Output the (x, y) coordinate of the center of the cell containing the given text.  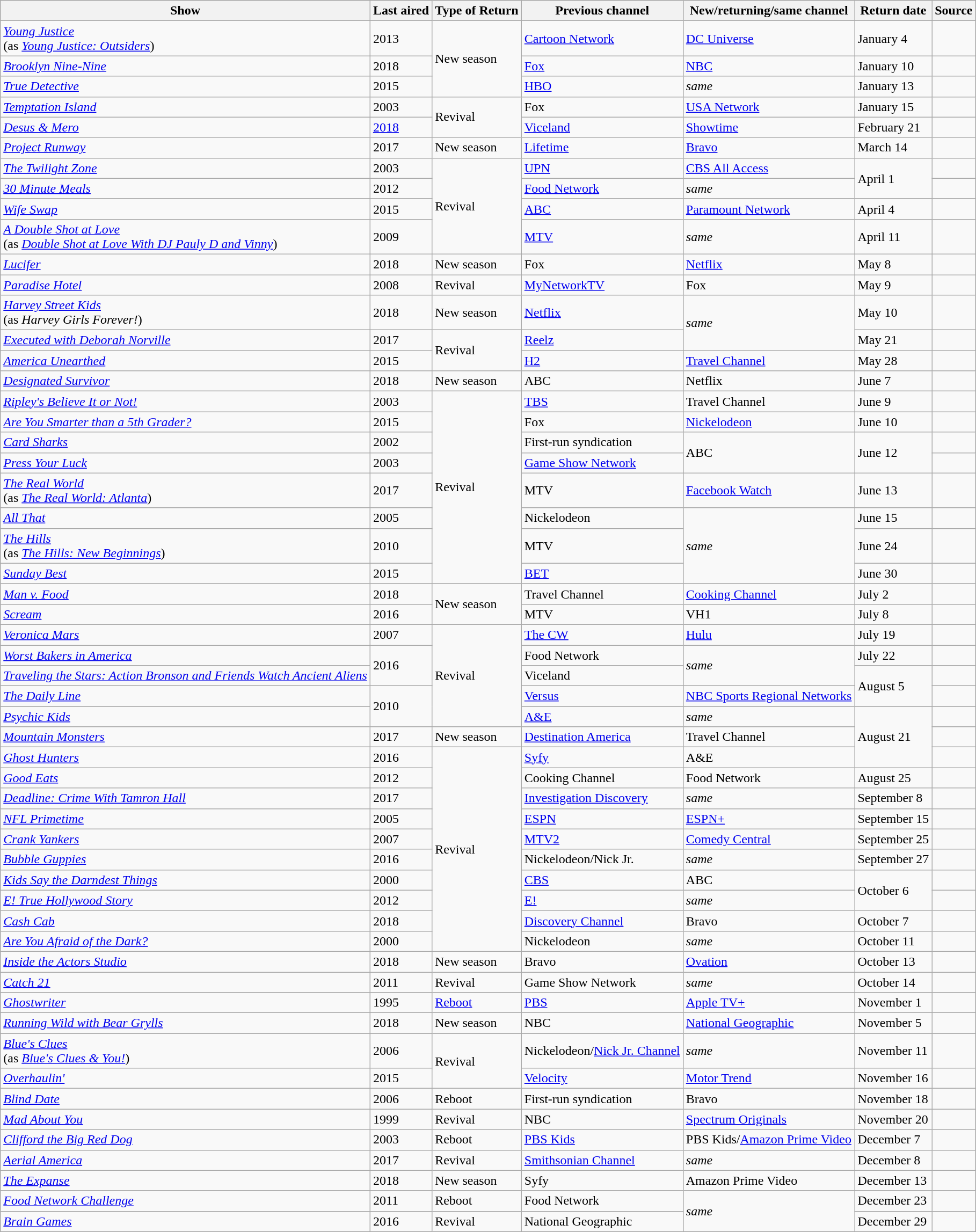
Lucifer (186, 264)
June 12 (893, 453)
June 7 (893, 381)
January 4 (893, 39)
NFL Primetime (186, 819)
May 28 (893, 361)
January 10 (893, 66)
1995 (400, 1003)
October 7 (893, 921)
November 5 (893, 1023)
TBS (602, 402)
Temptation Island (186, 107)
Ovation (769, 961)
January 15 (893, 107)
ESPN (602, 819)
DC Universe (769, 39)
The Twilight Zone (186, 168)
Facebook Watch (769, 491)
Source (953, 11)
Sunday Best (186, 573)
2002 (400, 442)
Harvey Street Kids(as Harvey Girls Forever!) (186, 312)
1999 (400, 1119)
December 13 (893, 1180)
The Hills(as The Hills: New Beginnings) (186, 545)
Catch 21 (186, 982)
H2 (602, 361)
Deadline: Crime With Tamron Hall (186, 798)
BET (602, 573)
Cartoon Network (602, 39)
Amazon Prime Video (769, 1180)
Desus & Mero (186, 127)
2009 (400, 236)
Executed with Deborah Norville (186, 340)
October 13 (893, 961)
Psychic Kids (186, 717)
Nickelodeon/Nick Jr. (602, 859)
Inside the Actors Studio (186, 961)
Destination America (602, 737)
Good Eats (186, 778)
Reelz (602, 340)
Young Justice(as Young Justice: Outsiders) (186, 39)
August 5 (893, 686)
November 18 (893, 1099)
Showtime (769, 127)
December 29 (893, 1221)
June 24 (893, 545)
Blind Date (186, 1099)
The Expanse (186, 1180)
Velocity (602, 1078)
September 27 (893, 859)
May 21 (893, 340)
PBS (602, 1003)
September 25 (893, 839)
July 2 (893, 594)
May 9 (893, 285)
June 15 (893, 518)
April 11 (893, 236)
Are You Smarter than a 5th Grader? (186, 422)
A Double Shot at Love(as Double Shot at Love With DJ Pauly D and Vinny) (186, 236)
New/returning/same channel (769, 11)
August 25 (893, 778)
Bubble Guppies (186, 859)
Paramount Network (769, 209)
Ripley's Believe It or Not! (186, 402)
E! (602, 900)
April 4 (893, 209)
Last aired (400, 11)
October 6 (893, 890)
Kids Say the Darndest Things (186, 880)
Lifetime (602, 148)
June 30 (893, 573)
Press Your Luck (186, 463)
Motor Trend (769, 1078)
July 8 (893, 614)
December 23 (893, 1201)
Veronica Mars (186, 635)
Apple TV+ (769, 1003)
September 8 (893, 798)
NBC Sports Regional Networks (769, 696)
September 15 (893, 819)
March 14 (893, 148)
February 21 (893, 127)
MyNetworkTV (602, 285)
November 20 (893, 1119)
October 11 (893, 941)
Previous channel (602, 11)
November 16 (893, 1078)
Comedy Central (769, 839)
E! True Hollywood Story (186, 900)
July 19 (893, 635)
Cash Cab (186, 921)
Show (186, 11)
December 8 (893, 1160)
Overhaulin' (186, 1078)
May 10 (893, 312)
Hulu (769, 635)
Wife Swap (186, 209)
2008 (400, 285)
Type of Return (477, 11)
April 1 (893, 178)
True Detective (186, 86)
Running Wild with Bear Grylls (186, 1023)
Ghostwriter (186, 1003)
July 22 (893, 655)
November 11 (893, 1051)
Aerial America (186, 1160)
Mountain Monsters (186, 737)
Mad About You (186, 1119)
Card Sharks (186, 442)
December 7 (893, 1140)
America Unearthed (186, 361)
Clifford the Big Red Dog (186, 1140)
June 10 (893, 422)
Crank Yankers (186, 839)
Return date (893, 11)
MTV2 (602, 839)
HBO (602, 86)
Paradise Hotel (186, 285)
Project Runway (186, 148)
PBS Kids/Amazon Prime Video (769, 1140)
August 21 (893, 737)
Food Network Challenge (186, 1201)
October 14 (893, 982)
The Daily Line (186, 696)
June 13 (893, 491)
January 13 (893, 86)
Are You Afraid of the Dark? (186, 941)
Ghost Hunters (186, 757)
May 8 (893, 264)
CBS (602, 880)
ESPN+ (769, 819)
The CW (602, 635)
PBS Kids (602, 1140)
June 9 (893, 402)
Discovery Channel (602, 921)
Scream (186, 614)
UPN (602, 168)
30 Minute Meals (186, 188)
2013 (400, 39)
VH1 (769, 614)
Man v. Food (186, 594)
The Real World(as The Real World: Atlanta) (186, 491)
Designated Survivor (186, 381)
Investigation Discovery (602, 798)
USA Network (769, 107)
Nickelodeon/Nick Jr. Channel (602, 1051)
Spectrum Originals (769, 1119)
Smithsonian Channel (602, 1160)
All That (186, 518)
Brain Games (186, 1221)
November 1 (893, 1003)
Worst Bakers in America (186, 655)
Brooklyn Nine-Nine (186, 66)
CBS All Access (769, 168)
Blue's Clues(as Blue's Clues & You!) (186, 1051)
Traveling the Stars: Action Bronson and Friends Watch Ancient Aliens (186, 676)
Versus (602, 696)
